Return the (x, y) coordinate for the center point of the cell that contains the specified text.  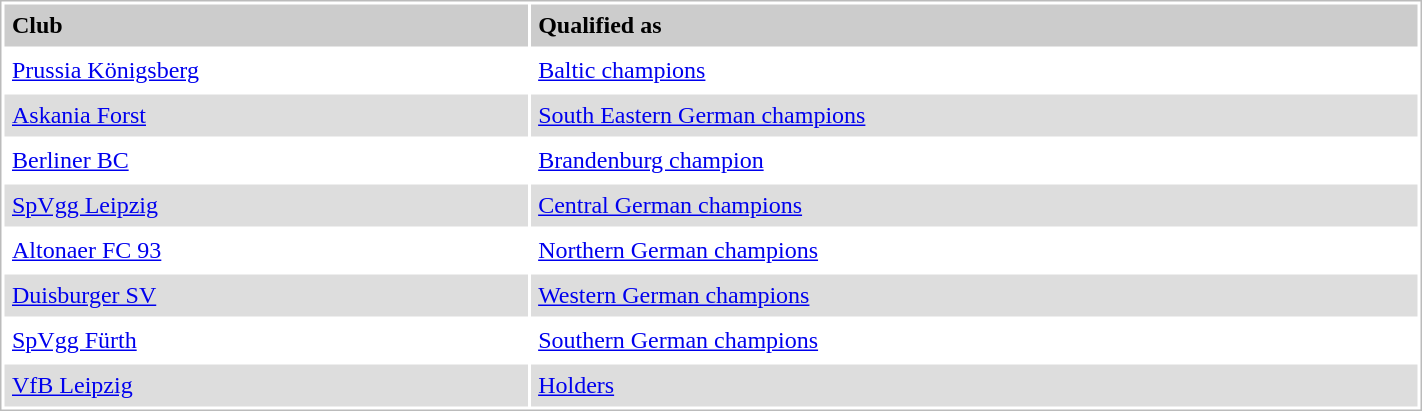
VfB Leipzig (266, 385)
Western German champions (974, 295)
Prussia Königsberg (266, 71)
Central German champions (974, 205)
SpVgg Fürth (266, 341)
Altonaer FC 93 (266, 251)
Club (266, 25)
Northern German champions (974, 251)
Berliner BC (266, 161)
Holders (974, 385)
Askania Forst (266, 115)
SpVgg Leipzig (266, 205)
Baltic champions (974, 71)
Duisburger SV (266, 295)
Southern German champions (974, 341)
South Eastern German champions (974, 115)
Brandenburg champion (974, 161)
Qualified as (974, 25)
